Output the [x, y] coordinate of the center of the cell containing the given text.  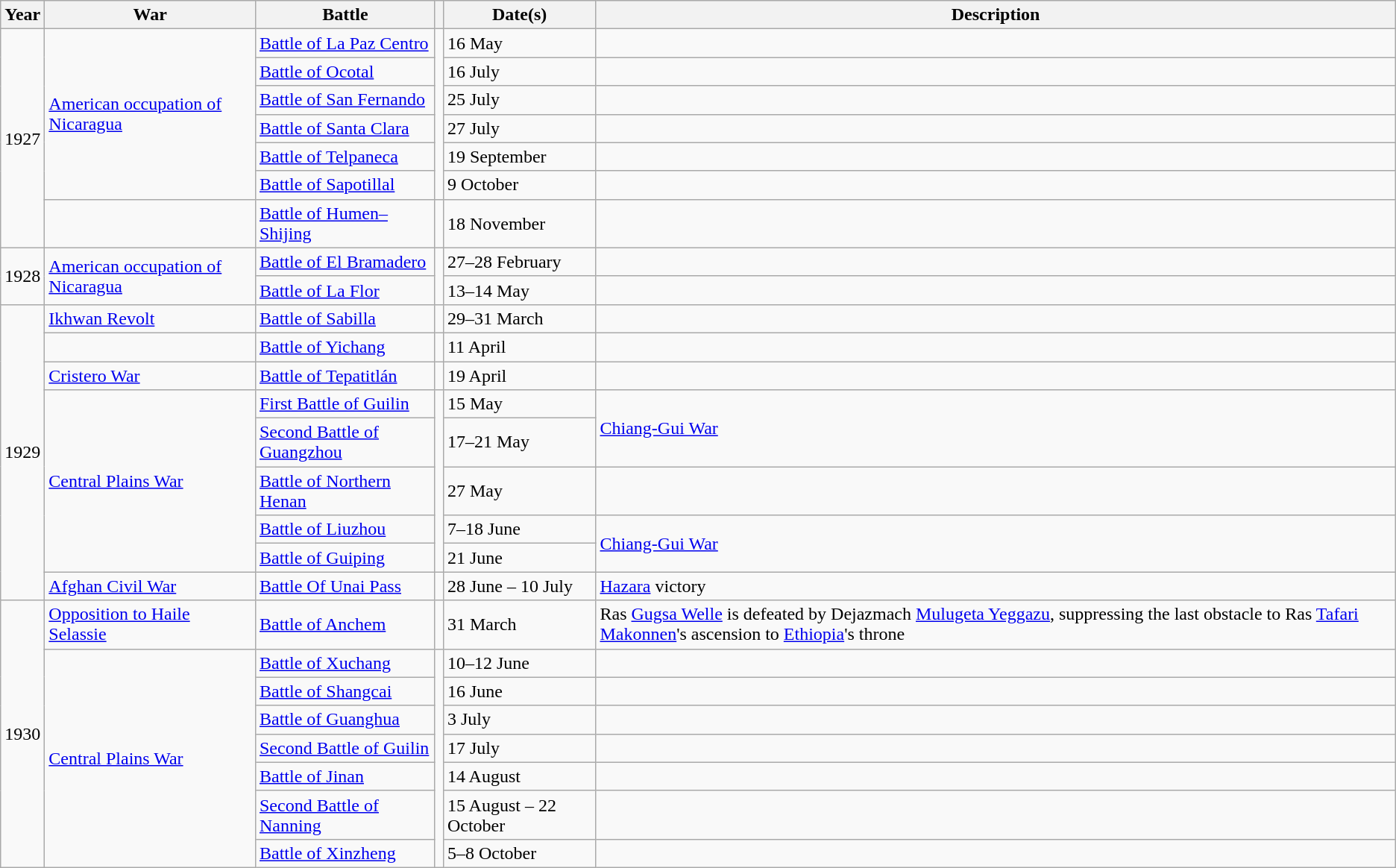
19 April [519, 375]
Second Battle of Guangzhou [345, 443]
14 August [519, 776]
Battle of Xinzheng [345, 853]
9 October [519, 185]
29–31 March [519, 318]
11 April [519, 347]
15 August – 22 October [519, 814]
Ras Gugsa Welle is defeated by Dejazmach Mulugeta Yeggazu, suppressing the last obstacle to Ras Tafari Makonnen's ascension to Ethiopia's throne [996, 625]
3 July [519, 720]
Battle of Guiping [345, 558]
10–12 June [519, 663]
Battle of Humen–Shijing [345, 224]
Battle of Anchem [345, 625]
Battle of El Bramadero [345, 262]
Battle Of Unai Pass [345, 586]
Battle of Telpaneca [345, 157]
Ikhwan Revolt [151, 318]
Battle of Santa Clara [345, 128]
Battle of Ocotal [345, 72]
Battle of La Paz Centro [345, 43]
25 July [519, 100]
27 May [519, 491]
16 July [519, 72]
18 November [519, 224]
Afghan Civil War [151, 586]
Date(s) [519, 15]
Battle of Northern Henan [345, 491]
Battle of Liuzhou [345, 529]
19 September [519, 157]
1929 [22, 452]
Hazara victory [996, 586]
Battle of Sabilla [345, 318]
28 June – 10 July [519, 586]
16 June [519, 691]
27 July [519, 128]
First Battle of Guilin [345, 404]
Battle of La Flor [345, 290]
Second Battle of Nanning [345, 814]
Battle of Shangcai [345, 691]
Battle of Xuchang [345, 663]
Battle of Tepatitlán [345, 375]
17 July [519, 748]
1927 [22, 139]
Second Battle of Guilin [345, 748]
Battle of San Fernando [345, 100]
21 June [519, 558]
Battle [345, 15]
7–18 June [519, 529]
27–28 February [519, 262]
5–8 October [519, 853]
13–14 May [519, 290]
Battle of Guanghua [345, 720]
31 March [519, 625]
17–21 May [519, 443]
Cristero War [151, 375]
1928 [22, 276]
Battle of Yichang [345, 347]
16 May [519, 43]
Opposition to Haile Selassie [151, 625]
War [151, 15]
1930 [22, 734]
Description [996, 15]
Year [22, 15]
Battle of Sapotillal [345, 185]
Battle of Jinan [345, 776]
15 May [519, 404]
